Detect which cell encompasses the target text, then output its [X, Y] center coordinate. 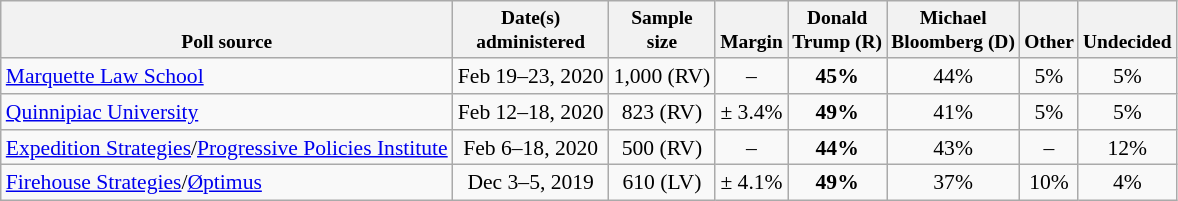
Marquette Law School [227, 76]
Expedition Strategies/Progressive Policies Institute [227, 148]
Poll source [227, 30]
1,000 (RV) [662, 76]
37% [954, 183]
Undecided [1127, 30]
Feb 12–18, 2020 [531, 112]
610 (LV) [662, 183]
± 3.4% [751, 112]
± 4.1% [751, 183]
Margin [751, 30]
4% [1127, 183]
Feb 19–23, 2020 [531, 76]
43% [954, 148]
Date(s)administered [531, 30]
823 (RV) [662, 112]
MichaelBloomberg (D) [954, 30]
Other [1050, 30]
41% [954, 112]
12% [1127, 148]
Samplesize [662, 30]
Dec 3–5, 2019 [531, 183]
DonaldTrump (R) [838, 30]
Firehouse Strategies/Øptimus [227, 183]
45% [838, 76]
Feb 6–18, 2020 [531, 148]
Quinnipiac University [227, 112]
10% [1050, 183]
500 (RV) [662, 148]
